Return the [X, Y] coordinate for the center point of the cell that contains the specified text.  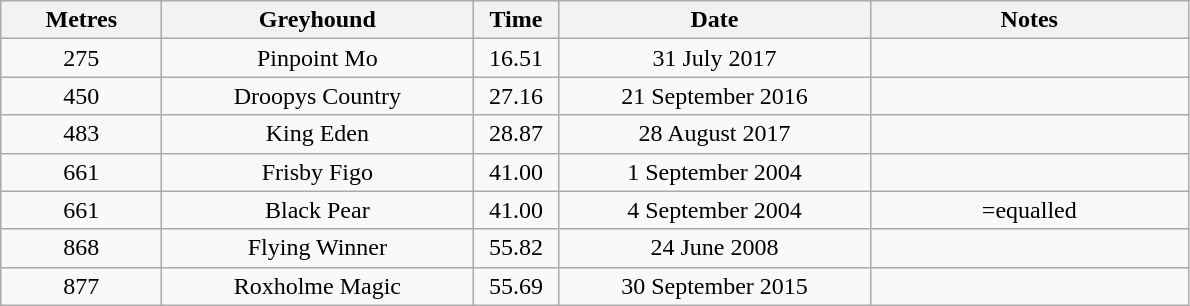
King Eden [318, 134]
Greyhound [318, 20]
483 [82, 134]
275 [82, 58]
Pinpoint Mo [318, 58]
31 July 2017 [714, 58]
28 August 2017 [714, 134]
55.82 [516, 248]
30 September 2015 [714, 286]
24 June 2008 [714, 248]
28.87 [516, 134]
=equalled [1030, 210]
Droopys Country [318, 96]
868 [82, 248]
Notes [1030, 20]
55.69 [516, 286]
Flying Winner [318, 248]
Metres [82, 20]
Date [714, 20]
Black Pear [318, 210]
1 September 2004 [714, 172]
Time [516, 20]
450 [82, 96]
21 September 2016 [714, 96]
4 September 2004 [714, 210]
877 [82, 286]
16.51 [516, 58]
Roxholme Magic [318, 286]
27.16 [516, 96]
Frisby Figo [318, 172]
